For the text-containing cell, return its midpoint in (X, Y) coordinate format. 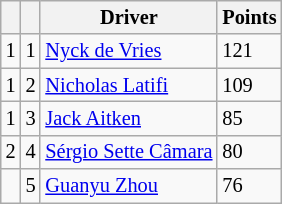
Nicholas Latifi (128, 85)
5 (31, 186)
Driver (128, 17)
109 (249, 85)
Jack Aitken (128, 118)
Nyck de Vries (128, 51)
3 (31, 118)
Sérgio Sette Câmara (128, 152)
121 (249, 51)
Points (249, 17)
85 (249, 118)
4 (31, 152)
Guanyu Zhou (128, 186)
76 (249, 186)
80 (249, 152)
